Scan for the cell matching the given text and deliver its [x, y] coordinate at center. 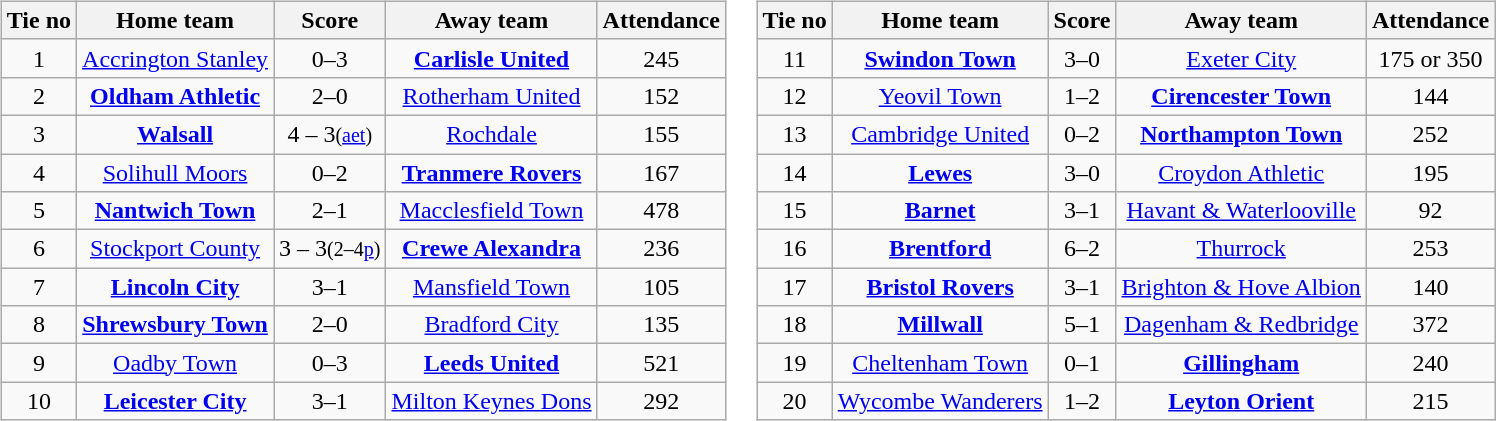
140 [1430, 287]
Brentford [940, 249]
Swindon Town [940, 58]
14 [794, 173]
372 [1430, 325]
Leeds United [492, 363]
Rochdale [492, 134]
0–1 [1082, 363]
18 [794, 325]
19 [794, 363]
Walsall [176, 134]
92 [1430, 211]
478 [661, 211]
7 [38, 287]
Millwall [940, 325]
2–1 [330, 211]
4 – 3(aet) [330, 134]
9 [38, 363]
15 [794, 211]
11 [794, 58]
Accrington Stanley [176, 58]
135 [661, 325]
Dagenham & Redbridge [1241, 325]
Stockport County [176, 249]
105 [661, 287]
5–1 [1082, 325]
152 [661, 96]
155 [661, 134]
3 – 3(2–4p) [330, 249]
Bradford City [492, 325]
144 [1430, 96]
Yeovil Town [940, 96]
Barnet [940, 211]
20 [794, 401]
Exeter City [1241, 58]
Wycombe Wanderers [940, 401]
Thurrock [1241, 249]
521 [661, 363]
2 [38, 96]
5 [38, 211]
4 [38, 173]
Macclesfield Town [492, 211]
175 or 350 [1430, 58]
Nantwich Town [176, 211]
167 [661, 173]
Mansfield Town [492, 287]
6–2 [1082, 249]
215 [1430, 401]
Gillingham [1241, 363]
1 [38, 58]
Cheltenham Town [940, 363]
Carlisle United [492, 58]
195 [1430, 173]
Lewes [940, 173]
Northampton Town [1241, 134]
236 [661, 249]
Leyton Orient [1241, 401]
Lincoln City [176, 287]
Havant & Waterlooville [1241, 211]
245 [661, 58]
8 [38, 325]
12 [794, 96]
Solihull Moors [176, 173]
Croydon Athletic [1241, 173]
252 [1430, 134]
6 [38, 249]
Cambridge United [940, 134]
16 [794, 249]
292 [661, 401]
240 [1430, 363]
253 [1430, 249]
3 [38, 134]
Crewe Alexandra [492, 249]
Cirencester Town [1241, 96]
10 [38, 401]
Brighton & Hove Albion [1241, 287]
Tranmere Rovers [492, 173]
Milton Keynes Dons [492, 401]
13 [794, 134]
Oldham Athletic [176, 96]
Oadby Town [176, 363]
Shrewsbury Town [176, 325]
Leicester City [176, 401]
Rotherham United [492, 96]
17 [794, 287]
Bristol Rovers [940, 287]
